Provide the (x, y) coordinate of the cell's center where the given text is located.  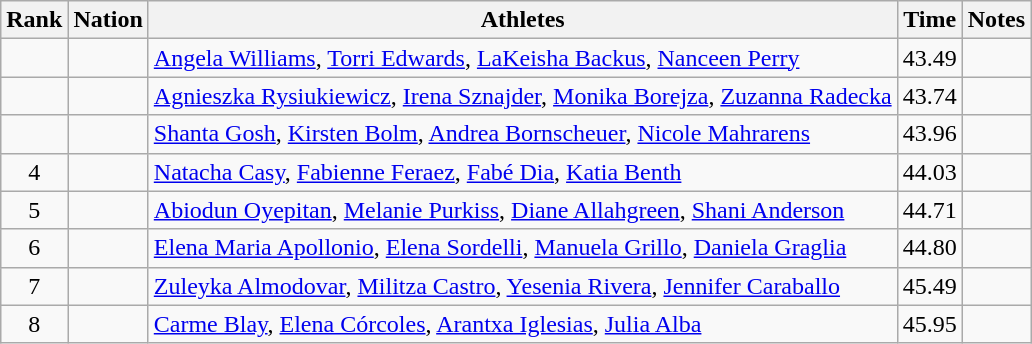
5 (34, 210)
Angela Williams, Torri Edwards, LaKeisha Backus, Nanceen Perry (522, 58)
Time (930, 20)
Carme Blay, Elena Córcoles, Arantxa Iglesias, Julia Alba (522, 324)
44.80 (930, 248)
Athletes (522, 20)
45.95 (930, 324)
4 (34, 172)
Shanta Gosh, Kirsten Bolm, Andrea Bornscheuer, Nicole Mahrarens (522, 134)
43.74 (930, 96)
Elena Maria Apollonio, Elena Sordelli, Manuela Grillo, Daniela Graglia (522, 248)
7 (34, 286)
Notes (996, 20)
Nation (108, 20)
Natacha Casy, Fabienne Feraez, Fabé Dia, Katia Benth (522, 172)
44.71 (930, 210)
Rank (34, 20)
Agnieszka Rysiukiewicz, Irena Sznajder, Monika Borejza, Zuzanna Radecka (522, 96)
43.96 (930, 134)
44.03 (930, 172)
6 (34, 248)
45.49 (930, 286)
43.49 (930, 58)
Zuleyka Almodovar, Militza Castro, Yesenia Rivera, Jennifer Caraballo (522, 286)
8 (34, 324)
Abiodun Oyepitan, Melanie Purkiss, Diane Allahgreen, Shani Anderson (522, 210)
